Pinpoint the cell where the given text exists, returning its [x, y] midpoint coordinate. 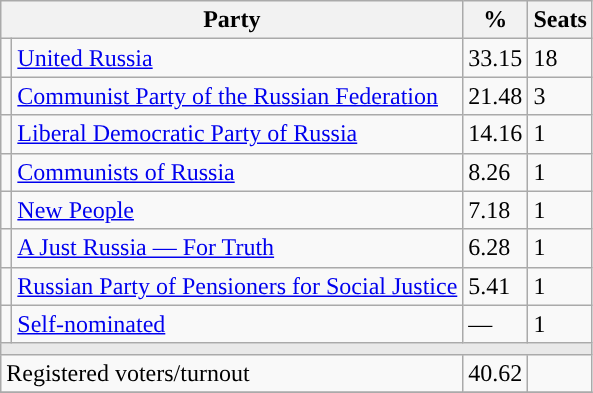
14.16 [496, 134]
New People [238, 210]
— [496, 324]
A Just Russia — For Truth [238, 248]
Russian Party of Pensioners for Social Justice [238, 286]
United Russia [238, 58]
Registered voters/turnout [232, 373]
40.62 [496, 373]
33.15 [496, 58]
7.18 [496, 210]
Party [232, 20]
3 [560, 96]
% [496, 20]
Communist Party of the Russian Federation [238, 96]
8.26 [496, 172]
Communists of Russia [238, 172]
6.28 [496, 248]
5.41 [496, 286]
Self-nominated [238, 324]
18 [560, 58]
Liberal Democratic Party of Russia [238, 134]
21.48 [496, 96]
Seats [560, 20]
